Return the [x, y] coordinate for the center point of the cell that contains the specified text.  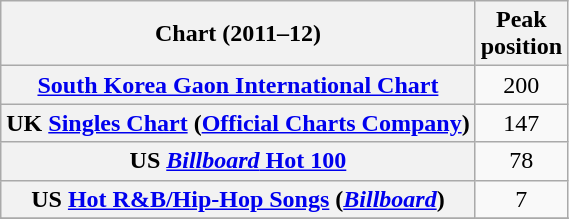
South Korea Gaon International Chart [238, 85]
US Hot R&B/Hip-Hop Songs (Billboard) [238, 199]
7 [521, 199]
78 [521, 161]
Chart (2011–12) [238, 34]
147 [521, 123]
UK Singles Chart (Official Charts Company) [238, 123]
US Billboard Hot 100 [238, 161]
200 [521, 85]
Peakposition [521, 34]
